Return [X, Y] of the center of cell containing provided text 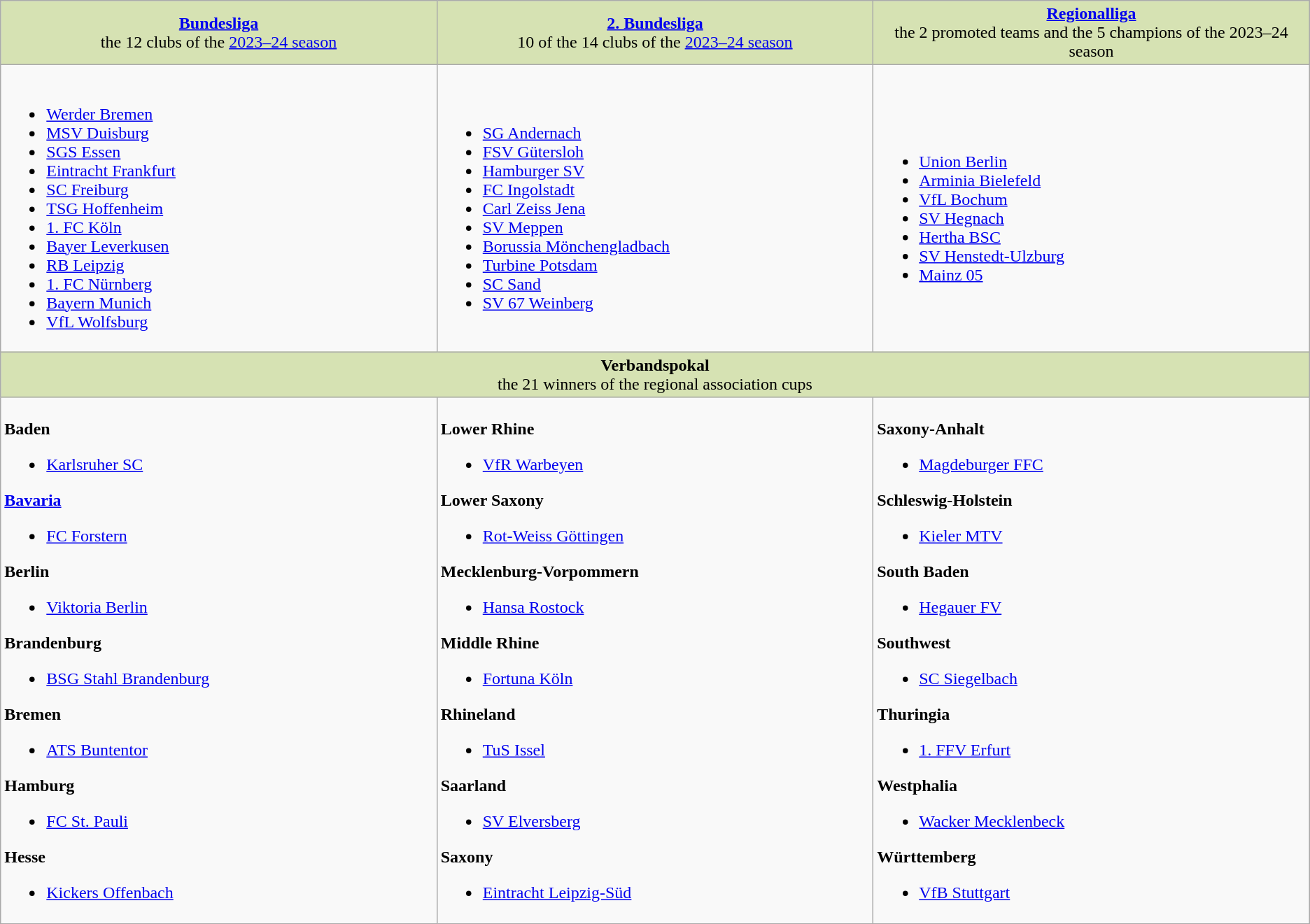
Bundesligathe 12 clubs of the 2023–24 season [218, 33]
Verbandspokalthe 21 winners of the regional association cups [655, 375]
BadenKarlsruher SCBavariaFC ForsternBerlinViktoria BerlinBrandenburgBSG Stahl BrandenburgBremenATS BuntentorHamburgFC St. PauliHesseKickers Offenbach [218, 660]
Union BerlinArminia BielefeldVfL BochumSV HegnachHertha BSCSV Henstedt-UlzburgMainz 05 [1092, 208]
Regionalligathe 2 promoted teams and the 5 champions of the 2023–24 season [1092, 33]
2. Bundesliga10 of the 14 clubs of the 2023–24 season [655, 33]
SG AndernachFSV GüterslohHamburger SVFC IngolstadtCarl Zeiss JenaSV MeppenBorussia MönchengladbachTurbine PotsdamSC SandSV 67 Weinberg [655, 208]
